Identify which cell holds the provided text, then report its (X, Y) central coordinate. 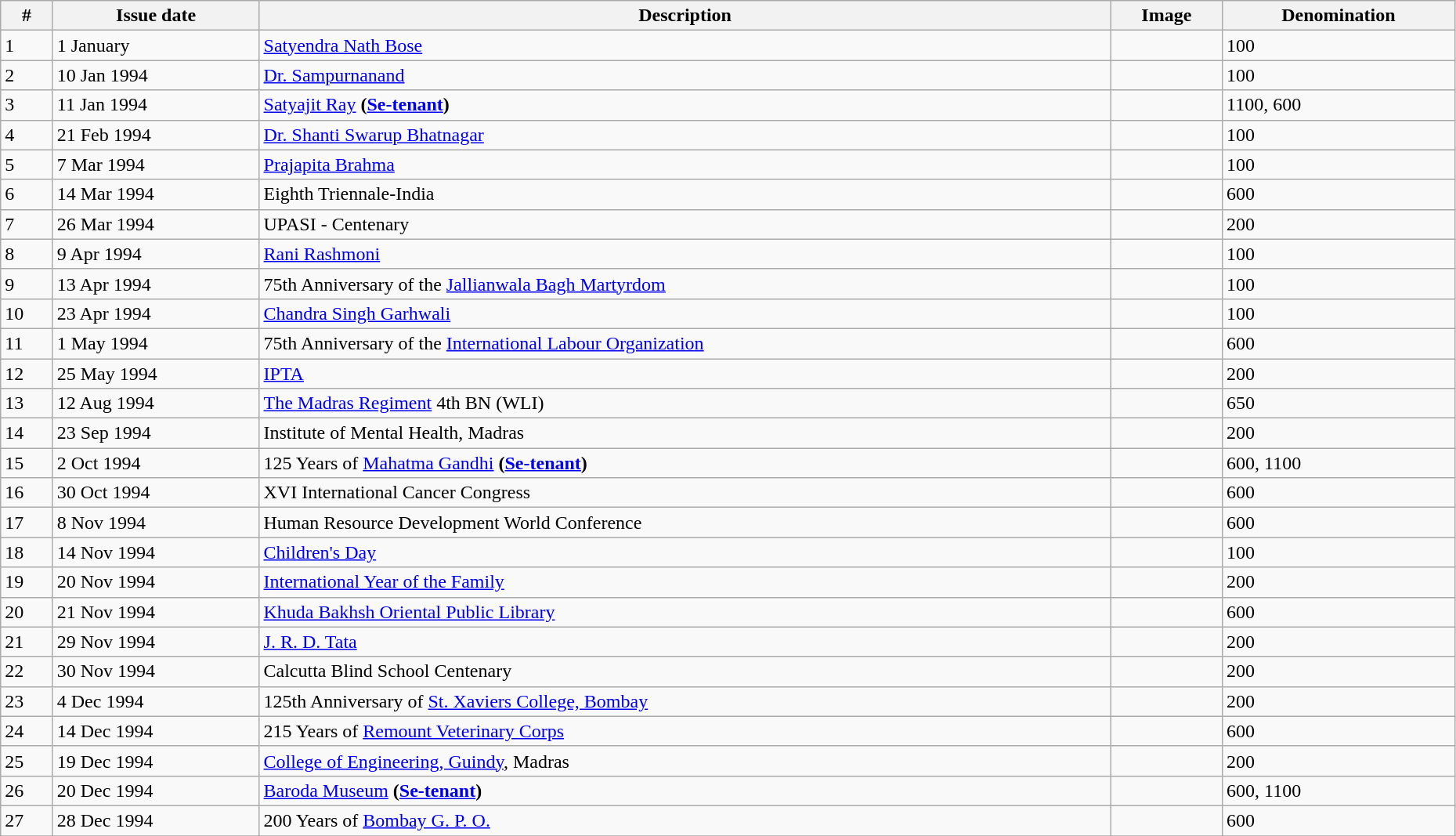
6 (27, 194)
Calcutta Blind School Centenary (685, 671)
14 (27, 433)
24 (27, 731)
215 Years of Remount Veterinary Corps (685, 731)
11 (27, 343)
Prajapita Brahma (685, 165)
26 Mar 1994 (156, 224)
1100, 600 (1339, 105)
30 Oct 1994 (156, 493)
Chandra Singh Garhwali (685, 313)
3 (27, 105)
Satyendra Nath Bose (685, 45)
1 May 1994 (156, 343)
Dr. Shanti Swarup Bhatnagar (685, 135)
Children's Day (685, 552)
75th Anniversary of the International Labour Organization (685, 343)
26 (27, 791)
20 (27, 612)
10 (27, 313)
75th Anniversary of the Jallianwala Bagh Martyrdom (685, 284)
25 (27, 761)
650 (1339, 404)
18 (27, 552)
14 Nov 1994 (156, 552)
125th Anniversary of St. Xaviers College, Bombay (685, 701)
4 (27, 135)
Rani Rashmoni (685, 254)
15 (27, 463)
Baroda Museum (Se-tenant) (685, 791)
Institute of Mental Health, Madras (685, 433)
23 Apr 1994 (156, 313)
200 Years of Bombay G. P. O. (685, 820)
16 (27, 493)
13 Apr 1994 (156, 284)
20 Dec 1994 (156, 791)
8 Nov 1994 (156, 523)
11 Jan 1994 (156, 105)
29 Nov 1994 (156, 642)
25 May 1994 (156, 374)
9 (27, 284)
14 Dec 1994 (156, 731)
20 Nov 1994 (156, 582)
J. R. D. Tata (685, 642)
UPASI - Centenary (685, 224)
2 Oct 1994 (156, 463)
8 (27, 254)
13 (27, 404)
Denomination (1339, 16)
4 Dec 1994 (156, 701)
Description (685, 16)
23 Sep 1994 (156, 433)
Dr. Sampurnanand (685, 75)
21 Feb 1994 (156, 135)
9 Apr 1994 (156, 254)
27 (27, 820)
17 (27, 523)
125 Years of Mahatma Gandhi (Se-tenant) (685, 463)
12 Aug 1994 (156, 404)
22 (27, 671)
Eighth Triennale-India (685, 194)
14 Mar 1994 (156, 194)
28 Dec 1994 (156, 820)
21 Nov 1994 (156, 612)
IPTA (685, 374)
19 Dec 1994 (156, 761)
30 Nov 1994 (156, 671)
7 (27, 224)
Image (1166, 16)
Issue date (156, 16)
College of Engineering, Guindy, Madras (685, 761)
International Year of the Family (685, 582)
1 (27, 45)
12 (27, 374)
21 (27, 642)
Human Resource Development World Conference (685, 523)
23 (27, 701)
The Madras Regiment 4th BN (WLI) (685, 404)
Khuda Bakhsh Oriental Public Library (685, 612)
10 Jan 1994 (156, 75)
7 Mar 1994 (156, 165)
5 (27, 165)
# (27, 16)
Satyajit Ray (Se-tenant) (685, 105)
19 (27, 582)
2 (27, 75)
1 January (156, 45)
XVI International Cancer Congress (685, 493)
